Provide the [x, y] coordinate of the cell's center where the given text is located.  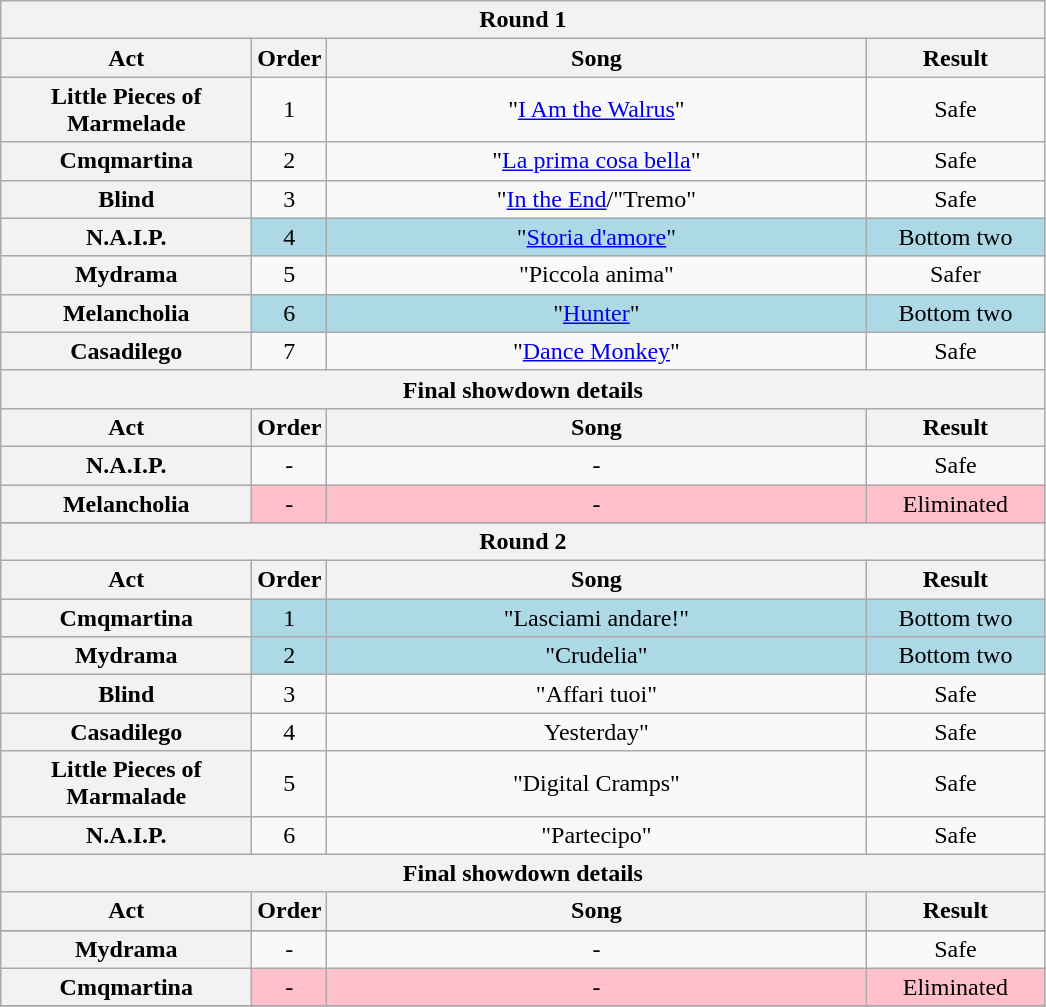
7 [290, 351]
"Piccola anima" [596, 275]
Round 1 [523, 20]
"I Am the Walrus" [596, 110]
"Hunter" [596, 313]
"Storia d'amore" [596, 237]
"Dance Monkey" [596, 351]
"In the End/"Tremo" [596, 199]
"Affari tuoi" [596, 694]
"La prima cosa bella" [596, 161]
"Lasciami andare!" [596, 618]
Yesterday" [596, 732]
Little Pieces of Marmelade [126, 110]
Round 2 [523, 542]
Safer [956, 275]
"Crudelia" [596, 656]
Little Pieces of Marmalade [126, 784]
"Partecipo" [596, 835]
"Digital Cramps" [596, 784]
